Detect which cell encompasses the target text, then output its [x, y] center coordinate. 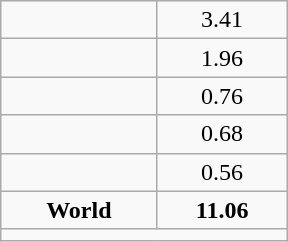
0.76 [222, 96]
11.06 [222, 210]
1.96 [222, 58]
3.41 [222, 20]
World [79, 210]
0.68 [222, 134]
0.56 [222, 172]
